Pinpoint the cell where the given text exists, returning its (X, Y) midpoint coordinate. 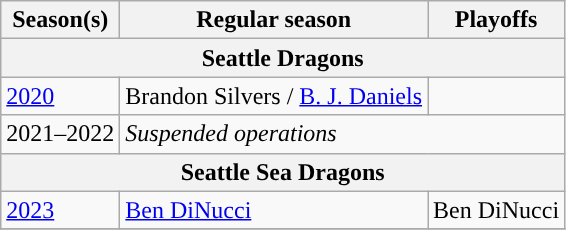
2021–2022 (60, 134)
Season(s) (60, 20)
Seattle Sea Dragons (283, 172)
2020 (60, 96)
Playoffs (496, 20)
Seattle Dragons (283, 58)
2023 (60, 210)
Suspended operations (342, 134)
Brandon Silvers / B. J. Daniels (274, 96)
Regular season (274, 20)
